For the text-containing cell, return its midpoint in [x, y] coordinate format. 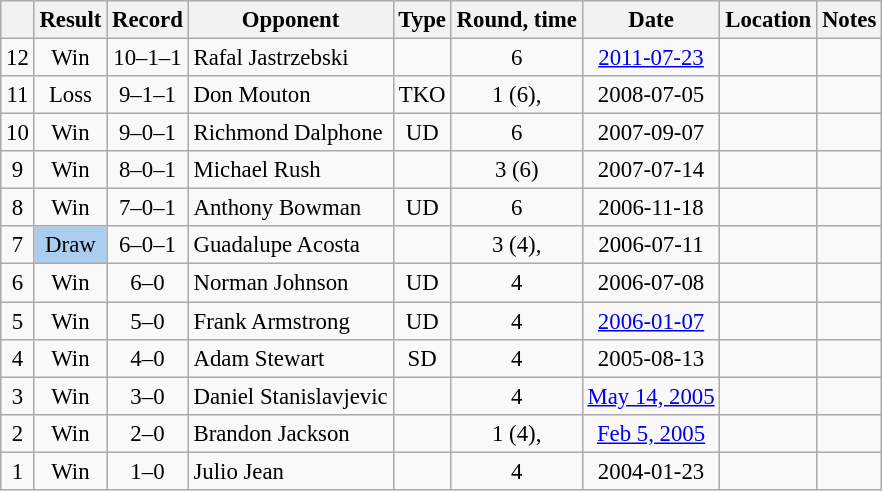
1–0 [148, 471]
9 [18, 170]
Feb 5, 2005 [651, 433]
3–0 [148, 396]
8 [18, 208]
7 [18, 245]
Round, time [516, 20]
Record [148, 20]
TKO [422, 95]
Notes [850, 20]
Location [768, 20]
2006-07-11 [651, 245]
4–0 [148, 358]
12 [18, 58]
2007-07-14 [651, 170]
1 (4), [516, 433]
5 [18, 321]
Result [70, 20]
Michael Rush [290, 170]
9–0–1 [148, 133]
11 [18, 95]
1 (6), [516, 95]
Norman Johnson [290, 283]
5–0 [148, 321]
2006-01-07 [651, 321]
3 (4), [516, 245]
6–0–1 [148, 245]
2006-11-18 [651, 208]
Opponent [290, 20]
SD [422, 358]
2 [18, 433]
7–0–1 [148, 208]
Type [422, 20]
6–0 [148, 283]
Frank Armstrong [290, 321]
1 [18, 471]
Rafal Jastrzebski [290, 58]
2006-07-08 [651, 283]
2005-08-13 [651, 358]
Anthony Bowman [290, 208]
Loss [70, 95]
2007-09-07 [651, 133]
2011-07-23 [651, 58]
8–0–1 [148, 170]
Richmond Dalphone [290, 133]
9–1–1 [148, 95]
10–1–1 [148, 58]
3 [18, 396]
Brandon Jackson [290, 433]
Draw [70, 245]
10 [18, 133]
May 14, 2005 [651, 396]
Guadalupe Acosta [290, 245]
Julio Jean [290, 471]
2–0 [148, 433]
Daniel Stanislavjevic [290, 396]
3 (6) [516, 170]
2004-01-23 [651, 471]
Date [651, 20]
Don Mouton [290, 95]
2008-07-05 [651, 95]
Adam Stewart [290, 358]
